Output the [x, y] coordinate of the center of the cell containing the given text.  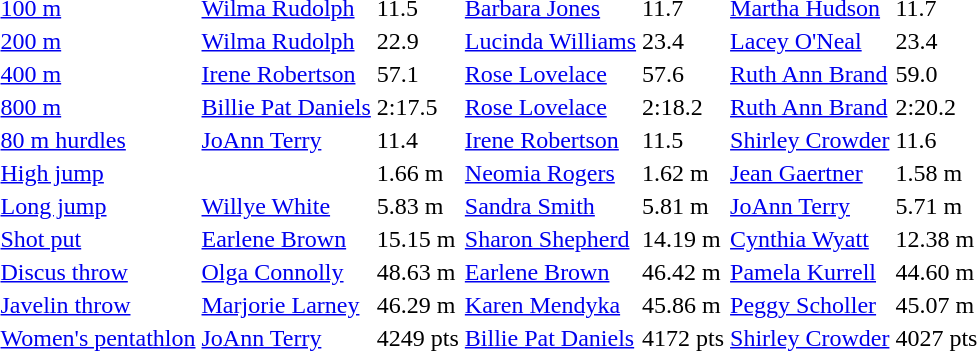
22.9 [418, 41]
Wilma Rudolph [286, 41]
Lucinda Williams [550, 41]
57.6 [684, 74]
11.5 [684, 140]
46.42 m [684, 272]
Lacey O'Neal [810, 41]
Pamela Kurrell [810, 272]
Neomia Rogers [550, 173]
Karen Mendyka [550, 305]
23.4 [684, 41]
46.29 m [418, 305]
Sandra Smith [550, 206]
Shirley Crowder [810, 140]
14.19 m [684, 239]
11.4 [418, 140]
2:17.5 [418, 107]
5.83 m [418, 206]
Marjorie Larney [286, 305]
48.63 m [418, 272]
Billie Pat Daniels [286, 107]
2:18.2 [684, 107]
5.81 m [684, 206]
Willye White [286, 206]
Cynthia Wyatt [810, 239]
Jean Gaertner [810, 173]
Sharon Shepherd [550, 239]
Peggy Scholler [810, 305]
45.86 m [684, 305]
15.15 m [418, 239]
1.66 m [418, 173]
1.62 m [684, 173]
Olga Connolly [286, 272]
57.1 [418, 74]
